Find where the given text appears and provide that cell's center as (X, Y) coordinate. 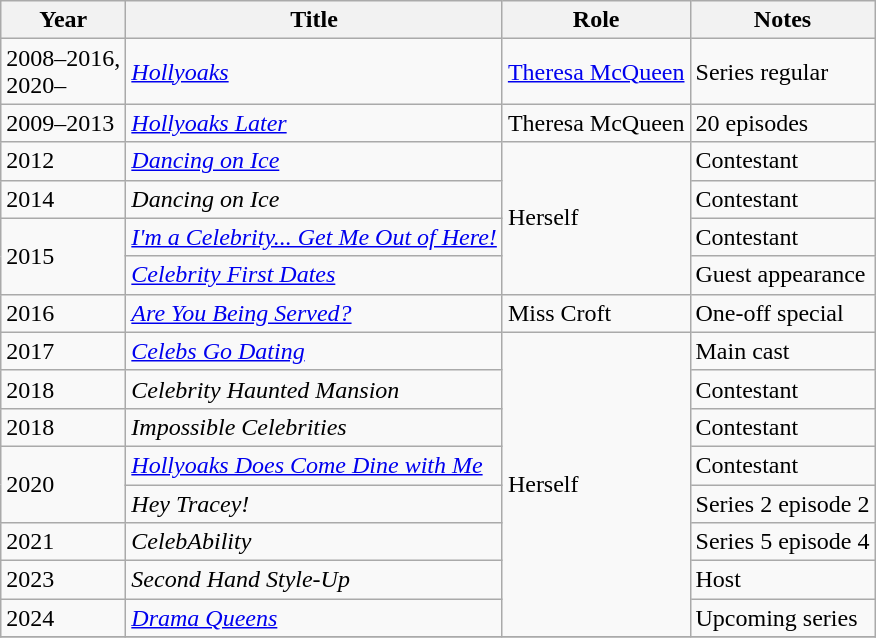
Miss Croft (596, 313)
2015 (64, 256)
Host (782, 580)
2023 (64, 580)
2008–2016, 2020– (64, 72)
2020 (64, 484)
Main cast (782, 351)
Celebrity First Dates (314, 275)
Celebs Go Dating (314, 351)
Guest appearance (782, 275)
2021 (64, 542)
Second Hand Style-Up (314, 580)
Notes (782, 20)
Title (314, 20)
Impossible Celebrities (314, 427)
Upcoming series (782, 618)
Are You Being Served? (314, 313)
2024 (64, 618)
Celebrity Haunted Mansion (314, 389)
Hollyoaks Does Come Dine with Me (314, 465)
2017 (64, 351)
Series 2 episode 2 (782, 503)
Role (596, 20)
Drama Queens (314, 618)
Series regular (782, 72)
2009–2013 (64, 123)
Hey Tracey! (314, 503)
Series 5 episode 4 (782, 542)
2016 (64, 313)
CelebAbility (314, 542)
2014 (64, 199)
Hollyoaks (314, 72)
One-off special (782, 313)
2012 (64, 161)
Year (64, 20)
I'm a Celebrity... Get Me Out of Here! (314, 237)
20 episodes (782, 123)
Hollyoaks Later (314, 123)
